Pinpoint the cell where the given text exists, returning its (X, Y) midpoint coordinate. 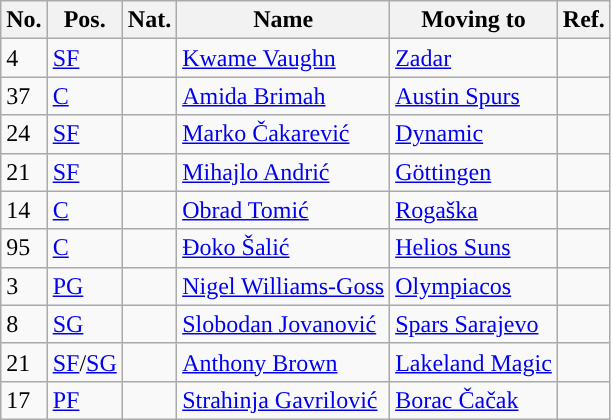
4 (24, 58)
Moving to (474, 20)
Zadar (474, 58)
37 (24, 96)
Austin Spurs (474, 96)
95 (24, 248)
SF/SG (84, 362)
Nigel Williams-Goss (284, 286)
Olympiacos (474, 286)
17 (24, 400)
Spars Sarajevo (474, 324)
Ref. (584, 20)
Mihajlo Andrić (284, 172)
Đoko Šalić (284, 248)
Obrad Tomić (284, 210)
Göttingen (474, 172)
Marko Čakarević (284, 134)
Borac Čačak (474, 400)
Name (284, 20)
No. (24, 20)
8 (24, 324)
Dynamic (474, 134)
Strahinja Gavrilović (284, 400)
SG (84, 324)
PG (84, 286)
Rogaška (474, 210)
Lakeland Magic (474, 362)
Kwame Vaughn (284, 58)
Slobodan Jovanović (284, 324)
Helios Suns (474, 248)
14 (24, 210)
PF (84, 400)
24 (24, 134)
Amida Brimah (284, 96)
3 (24, 286)
Pos. (84, 20)
Anthony Brown (284, 362)
Nat. (149, 20)
